From the cell containing the given text, extract its center point as (x, y) coordinate. 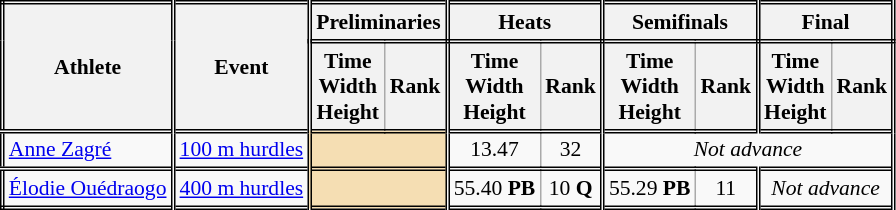
Final (826, 22)
10 Q (571, 190)
55.40 PB (494, 190)
32 (571, 150)
Athlete (88, 67)
Anne Zagré (88, 150)
Semifinals (680, 22)
Heats (524, 22)
55.29 PB (648, 190)
11 (727, 190)
Event (242, 67)
400 m hurdles (242, 190)
100 m hurdles (242, 150)
13.47 (494, 150)
Élodie Ouédraogo (88, 190)
Preliminaries (378, 22)
